Capture the cell that displays the provided text and extract its (X, Y) central coordinate. 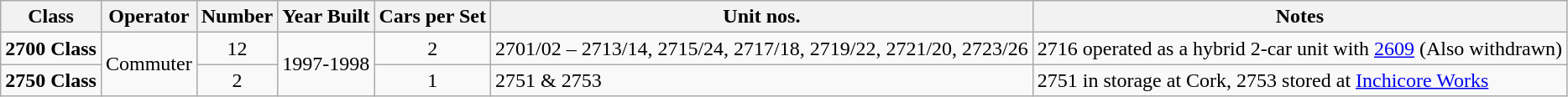
Notes (1299, 17)
2716 operated as a hybrid 2-car unit with 2609 (Also withdrawn) (1299, 48)
Cars per Set (433, 17)
Class (51, 17)
12 (237, 48)
2751 in storage at Cork, 2753 stored at Inchicore Works (1299, 80)
Number (237, 17)
Unit nos. (762, 17)
Year Built (326, 17)
Operator (149, 17)
1997-1998 (326, 64)
2750 Class (51, 80)
2701/02 – 2713/14, 2715/24, 2717/18, 2719/22, 2721/20, 2723/26 (762, 48)
2700 Class (51, 48)
Commuter (149, 64)
1 (433, 80)
2751 & 2753 (762, 80)
